Determine the [x, y] coordinate at the center of the cell enclosing the given text.  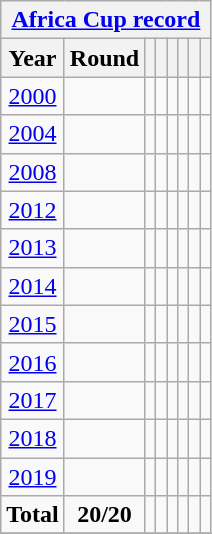
2019 [33, 477]
2015 [33, 324]
2018 [33, 438]
2017 [33, 400]
2012 [33, 210]
Africa Cup record [106, 20]
Total [33, 515]
2008 [33, 172]
Year [33, 58]
Round [104, 58]
2004 [33, 134]
2014 [33, 286]
2016 [33, 362]
2000 [33, 96]
2013 [33, 248]
20/20 [104, 515]
